Detect which cell encompasses the target text, then output its [X, Y] center coordinate. 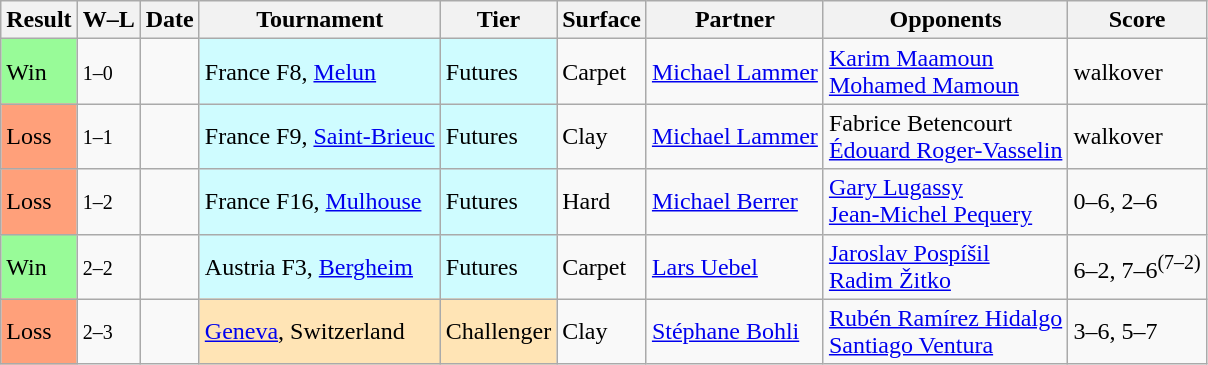
France F9, Saint-Brieuc [320, 136]
Tier [498, 20]
6–2, 7–6(7–2) [1137, 266]
Date [170, 20]
2–2 [108, 266]
Fabrice Betencourt Édouard Roger-Vasselin [946, 136]
Karim Maamoun Mohamed Mamoun [946, 72]
Jaroslav Pospíšil Radim Žitko [946, 266]
1–1 [108, 136]
Surface [602, 20]
Partner [734, 20]
Gary Lugassy Jean-Michel Pequery [946, 202]
Lars Uebel [734, 266]
Challenger [498, 332]
Stéphane Bohli [734, 332]
Michael Berrer [734, 202]
2–3 [108, 332]
Tournament [320, 20]
Hard [602, 202]
1–0 [108, 72]
0–6, 2–6 [1137, 202]
3–6, 5–7 [1137, 332]
Opponents [946, 20]
Score [1137, 20]
Result [39, 20]
Rubén Ramírez Hidalgo Santiago Ventura [946, 332]
Austria F3, Bergheim [320, 266]
1–2 [108, 202]
Geneva, Switzerland [320, 332]
France F8, Melun [320, 72]
W–L [108, 20]
France F16, Mulhouse [320, 202]
